Capture the cell that displays the provided text and extract its (x, y) central coordinate. 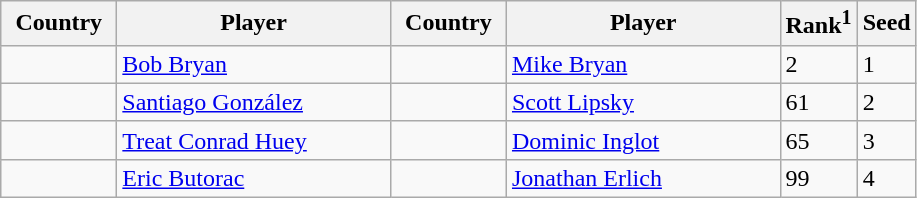
Scott Lipsky (643, 102)
Seed (886, 24)
Dominic Inglot (643, 140)
Santiago González (254, 102)
61 (818, 102)
1 (886, 64)
99 (818, 178)
Eric Butorac (254, 178)
4 (886, 178)
Rank1 (818, 24)
Jonathan Erlich (643, 178)
3 (886, 140)
Treat Conrad Huey (254, 140)
Bob Bryan (254, 64)
65 (818, 140)
Mike Bryan (643, 64)
